Extract the (X, Y) coordinate from the center of the cell holding the provided text.  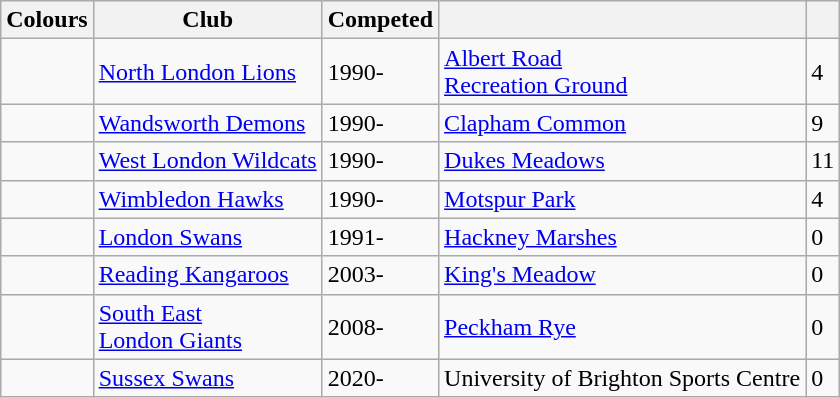
University of Brighton Sports Centre (622, 378)
Wimbledon Hawks (208, 199)
Hackney Marshes (622, 237)
Colours (47, 20)
King's Meadow (622, 275)
Wandsworth Demons (208, 123)
Motspur Park (622, 199)
London Swans (208, 237)
Clapham Common (622, 123)
2003- (380, 275)
West London Wildcats (208, 161)
Club (208, 20)
Reading Kangaroos (208, 275)
North London Lions (208, 72)
11 (823, 161)
Sussex Swans (208, 378)
9 (823, 123)
2020- (380, 378)
Competed (380, 20)
Albert Road Recreation Ground (622, 72)
Peckham Rye (622, 326)
South EastLondon Giants (208, 326)
2008- (380, 326)
Dukes Meadows (622, 161)
1991- (380, 237)
